Provide the [x, y] coordinate of the cell's center where the given text is located.  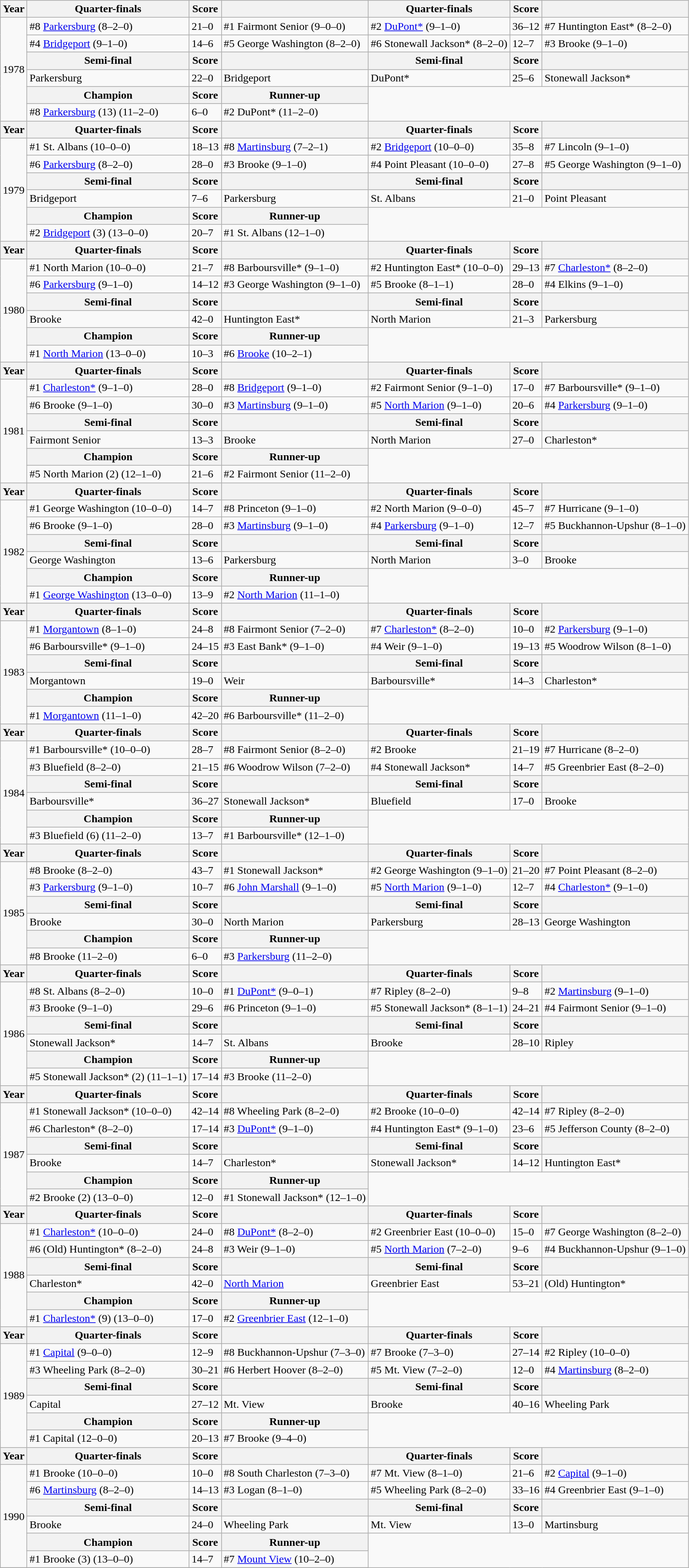
15–0 [526, 1232]
#5 Mt. View (7–2–0) [439, 1370]
24–21 [526, 1008]
20–6 [526, 405]
12–9 [205, 1353]
35–8 [526, 147]
#6 Brooke (10–2–1) [295, 353]
#5 Buckhannon-Upshur (8–1–0) [615, 526]
#3 George Washington (9–1–0) [295, 285]
#1 Brooke (10–0–0) [108, 1473]
#1 DuPont* (9–0–1) [295, 991]
#2 Fairmont Senior (9–1–0) [439, 388]
#6 Barboursville* (11–2–0) [295, 715]
#3 East Bank* (9–1–0) [295, 646]
#2 Huntington East* (10–0–0) [439, 267]
1978 [14, 69]
#8 Fairmont Senior (8–2–0) [295, 749]
#6 Stonewall Jackson* (8–2–0) [439, 43]
1987 [14, 1154]
33–16 [526, 1490]
#1 Barboursville* (10–0–0) [108, 749]
#1 Charleston* (9–1–0) [108, 388]
#4 Charleston* (9–1–0) [615, 887]
#4 Martinsburg (8–2–0) [615, 1370]
24–15 [205, 646]
#4 Fairmont Senior (9–1–0) [615, 1008]
#5 George Washington (9–1–0) [615, 164]
#6 Princeton (9–1–0) [295, 1008]
#2 DuPont* (11–2–0) [295, 112]
#3 Logan (8–1–0) [295, 1490]
#2 Martinsburg (9–1–0) [615, 991]
#8 St. Albans (8–2–0) [108, 991]
1986 [14, 1034]
#3 Bluefield (8–2–0) [108, 767]
#2 Brooke (2) (13–0–0) [108, 1197]
DuPont* [439, 78]
#4 Stonewall Jackson* [439, 767]
43–7 [205, 870]
#7 Huntington East* (8–2–0) [615, 26]
#4 Huntington East* (9–1–0) [439, 1129]
#8 DuPont* (8–2–0) [295, 1232]
#1 Capital (12–0–0) [108, 1439]
#7 Barboursville* (9–1–0) [615, 388]
29–13 [526, 267]
Greenbrier East [439, 1283]
#2 Brooke (10–0–0) [439, 1111]
30–21 [205, 1370]
13–9 [205, 595]
29–6 [205, 1008]
#8 Brooke (8–2–0) [108, 870]
Weir [295, 681]
#8 Fairmont Senior (7–2–0) [295, 629]
#7 Brooke (7–3–0) [439, 1353]
#5 Stonewall Jackson* (8–1–1) [439, 1008]
#8 South Charleston (7–3–0) [295, 1473]
1983 [14, 672]
53–21 [526, 1283]
1984 [14, 792]
Point Pleasant [615, 198]
#5 Wheeling Park (8–2–0) [439, 1490]
#6 Herbert Hoover (8–2–0) [295, 1370]
14–6 [205, 43]
1989 [14, 1396]
#3 Bluefield (6) (11–2–0) [108, 836]
40–16 [526, 1404]
#2 George Washington (9–1–0) [439, 870]
#2 Greenbrier East (12–1–0) [295, 1318]
22–0 [205, 78]
#5 North Marion (7–2–0) [439, 1249]
#8 Princeton (9–1–0) [295, 509]
#2 Bridgeport (10–0–0) [439, 147]
#1 Stonewall Jackson* [295, 870]
36–27 [205, 801]
3–0 [526, 560]
27–8 [526, 164]
#4 Greenbrier East (9–1–0) [615, 1490]
#5 Jefferson County (8–2–0) [615, 1129]
Bluefield [439, 801]
#7 Point Pleasant (8–2–0) [615, 870]
21–3 [526, 319]
#1 George Washington (10–0–0) [108, 509]
#7 Hurricane (8–2–0) [615, 749]
#2 North Marion (11–1–0) [295, 595]
#1 Capital (9–0–0) [108, 1353]
#6 Barboursville* (9–1–0) [108, 646]
#5 Brooke (8–1–1) [439, 285]
#1 St. Albans (10–0–0) [108, 147]
28–7 [205, 749]
27–0 [526, 439]
#8 Barboursville* (9–1–0) [295, 267]
25–6 [526, 78]
23–6 [526, 1129]
#1 Morgantown (11–1–0) [108, 715]
20–7 [205, 233]
14–13 [205, 1490]
#6 Woodrow Wilson (7–2–0) [295, 767]
Ripley [615, 1042]
#1 Stonewall Jackson* (12–1–0) [295, 1197]
#1 Stonewall Jackson* (10–0–0) [108, 1111]
#2 Parkersburg (9–1–0) [615, 629]
#2 DuPont* (9–1–0) [439, 26]
#8 Wheeling Park (8–2–0) [295, 1111]
#3 DuPont* (9–1–0) [295, 1129]
#6 Charleston* (8–2–0) [108, 1129]
#1 St. Albans (12–1–0) [295, 233]
21–15 [205, 767]
#8 Martinsburg (7–2–1) [295, 147]
13–6 [205, 560]
#5 George Washington (8–2–0) [295, 43]
#4 Bridgeport (9–1–0) [108, 43]
#1 Brooke (3) (13–0–0) [108, 1559]
21–7 [205, 267]
#1 Charleston* (10–0–0) [108, 1232]
#7 Mt. View (8–1–0) [439, 1473]
#7 Hurricane (9–1–0) [615, 509]
#1 Charleston* (9) (13–0–0) [108, 1318]
19–0 [205, 681]
Morgantown [108, 681]
42–20 [205, 715]
#1 Barboursville* (12–1–0) [295, 836]
#3 Brooke (11–2–0) [295, 1077]
#6 Parkersburg (9–1–0) [108, 285]
36–12 [526, 26]
#2 Bridgeport (3) (13–0–0) [108, 233]
Martinsburg [615, 1525]
#6 (Old) Huntington* (8–2–0) [108, 1249]
Capital [108, 1404]
#3 Weir (9–1–0) [295, 1249]
Fairmont Senior [108, 439]
1979 [14, 190]
7–6 [205, 198]
(Old) Huntington* [615, 1283]
27–14 [526, 1353]
27–12 [205, 1404]
10–3 [205, 353]
18–13 [205, 147]
#8 Parkersburg (13) (11–2–0) [108, 112]
#3 Parkersburg (11–2–0) [295, 956]
1981 [14, 431]
#2 Brooke [439, 749]
20–13 [205, 1439]
#7 Mount View (10–2–0) [295, 1559]
13–3 [205, 439]
21–19 [526, 749]
#8 Parkersburg (8–2–0) [108, 26]
28–13 [526, 922]
28–10 [526, 1042]
#4 Elkins (9–1–0) [615, 285]
#3 Parkersburg (9–1–0) [108, 887]
#8 Buckhannon-Upshur (7–3–0) [295, 1353]
1980 [14, 310]
13–0 [526, 1525]
#1 Fairmont Senior (9–0–0) [295, 26]
13–7 [205, 836]
21–20 [526, 870]
#5 Greenbrier East (8–2–0) [615, 767]
#1 Morgantown (8–1–0) [108, 629]
#5 North Marion (2) (12–1–0) [108, 474]
#2 Greenbrier East (10–0–0) [439, 1232]
#4 Weir (9–1–0) [439, 646]
#7 Lincoln (9–1–0) [615, 147]
#8 Bridgeport (9–1–0) [295, 388]
#7 Brooke (9–4–0) [295, 1439]
#7 George Washington (8–2–0) [615, 1232]
#4 Buckhannon-Upshur (9–1–0) [615, 1249]
#2 Fairmont Senior (11–2–0) [295, 474]
#6 Martinsburg (8–2–0) [108, 1490]
#2 Ripley (10–0–0) [615, 1353]
19–13 [526, 646]
1985 [14, 913]
9–6 [526, 1249]
#2 North Marion (9–0–0) [439, 509]
#1 North Marion (10–0–0) [108, 267]
#4 Point Pleasant (10–0–0) [439, 164]
9–8 [526, 991]
#5 Stonewall Jackson* (2) (11–1–1) [108, 1077]
#1 North Marion (13–0–0) [108, 353]
1990 [14, 1516]
45–7 [526, 509]
#3 Wheeling Park (8–2–0) [108, 1370]
#2 Capital (9–1–0) [615, 1473]
14–3 [526, 681]
#1 George Washington (13–0–0) [108, 595]
#5 Woodrow Wilson (8–1–0) [615, 646]
#6 Parkersburg (8–2–0) [108, 164]
1988 [14, 1275]
1982 [14, 552]
#8 Brooke (11–2–0) [108, 956]
#6 John Marshall (9–1–0) [295, 887]
10–7 [205, 887]
